Determine the (X, Y) coordinate at the center of the cell enclosing the given text.  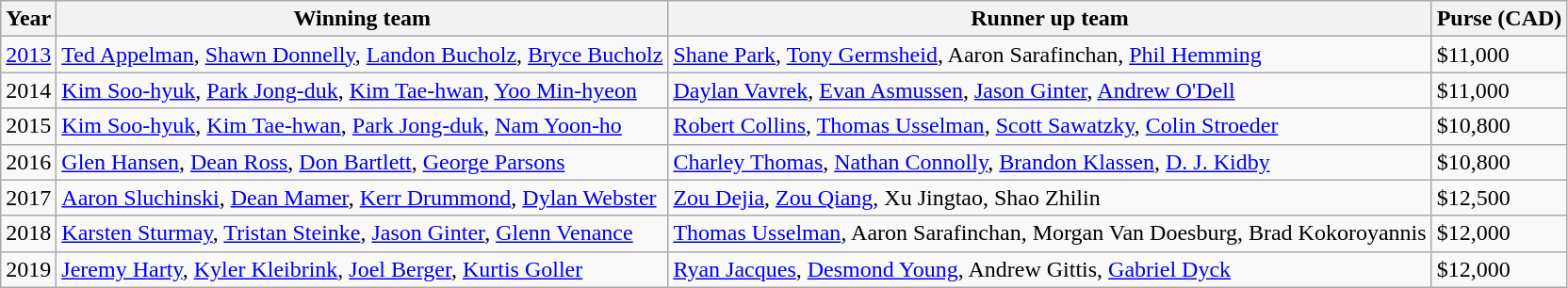
Kim Soo-hyuk, Park Jong-duk, Kim Tae-hwan, Yoo Min-hyeon (362, 90)
2013 (28, 55)
Glen Hansen, Dean Ross, Don Bartlett, George Parsons (362, 162)
Zou Dejia, Zou Qiang, Xu Jingtao, Shao Zhilin (1050, 198)
Ted Appelman, Shawn Donnelly, Landon Bucholz, Bryce Bucholz (362, 55)
Winning team (362, 19)
Aaron Sluchinski, Dean Mamer, Kerr Drummond, Dylan Webster (362, 198)
2018 (28, 233)
Thomas Usselman, Aaron Sarafinchan, Morgan Van Doesburg, Brad Kokoroyannis (1050, 233)
Year (28, 19)
Purse (CAD) (1499, 19)
Kim Soo-hyuk, Kim Tae-hwan, Park Jong-duk, Nam Yoon-ho (362, 126)
Karsten Sturmay, Tristan Steinke, Jason Ginter, Glenn Venance (362, 233)
Daylan Vavrek, Evan Asmussen, Jason Ginter, Andrew O'Dell (1050, 90)
Robert Collins, Thomas Usselman, Scott Sawatzky, Colin Stroeder (1050, 126)
Charley Thomas, Nathan Connolly, Brandon Klassen, D. J. Kidby (1050, 162)
Runner up team (1050, 19)
Ryan Jacques, Desmond Young, Andrew Gittis, Gabriel Dyck (1050, 269)
$12,500 (1499, 198)
2014 (28, 90)
2015 (28, 126)
Jeremy Harty, Kyler Kleibrink, Joel Berger, Kurtis Goller (362, 269)
2016 (28, 162)
Shane Park, Tony Germsheid, Aaron Sarafinchan, Phil Hemming (1050, 55)
2019 (28, 269)
2017 (28, 198)
